Provide the (x, y) coordinate of the cell's center where the given text is located.  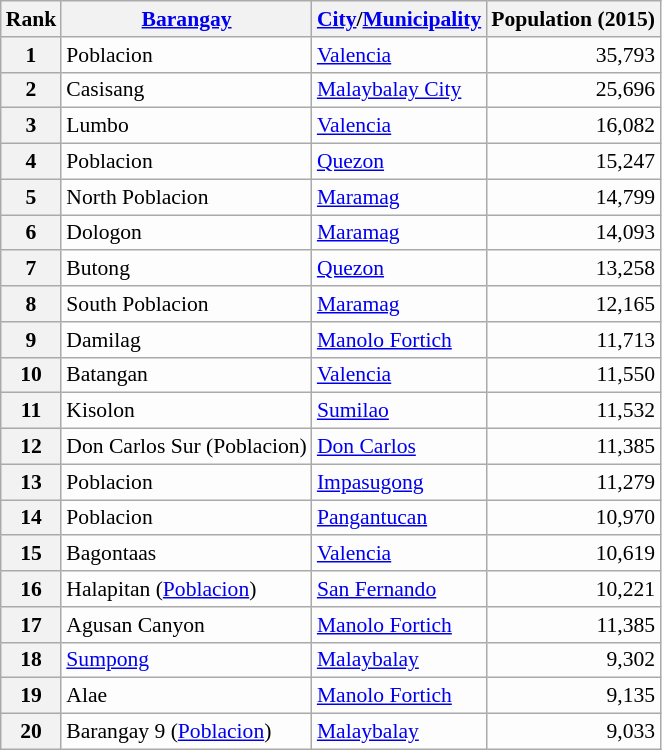
6 (32, 233)
Lumbo (186, 126)
10,970 (573, 518)
15,247 (573, 162)
City/Municipality (399, 19)
9,135 (573, 696)
25,696 (573, 90)
11,279 (573, 482)
35,793 (573, 55)
North Poblacion (186, 197)
14,093 (573, 233)
11 (32, 411)
Malaybalay City (399, 90)
9,033 (573, 732)
Impasugong (399, 482)
14,799 (573, 197)
Batangan (186, 375)
11,550 (573, 375)
9,302 (573, 660)
Bagontaas (186, 554)
5 (32, 197)
16 (32, 589)
Pangantucan (399, 518)
12,165 (573, 304)
19 (32, 696)
Kisolon (186, 411)
20 (32, 732)
Sumilao (399, 411)
Butong (186, 269)
Halapitan (Poblacion) (186, 589)
Barangay (186, 19)
13 (32, 482)
Damilag (186, 340)
9 (32, 340)
Population (2015) (573, 19)
Don Carlos (399, 447)
17 (32, 625)
10,619 (573, 554)
1 (32, 55)
12 (32, 447)
11,713 (573, 340)
4 (32, 162)
15 (32, 554)
Don Carlos Sur (Poblacion) (186, 447)
Agusan Canyon (186, 625)
14 (32, 518)
16,082 (573, 126)
Barangay 9 (Poblacion) (186, 732)
Casisang (186, 90)
10 (32, 375)
San Fernando (399, 589)
Dologon (186, 233)
8 (32, 304)
3 (32, 126)
Rank (32, 19)
2 (32, 90)
18 (32, 660)
Alae (186, 696)
11,532 (573, 411)
Sumpong (186, 660)
7 (32, 269)
10,221 (573, 589)
13,258 (573, 269)
South Poblacion (186, 304)
